Detect which cell encompasses the target text, then output its [X, Y] center coordinate. 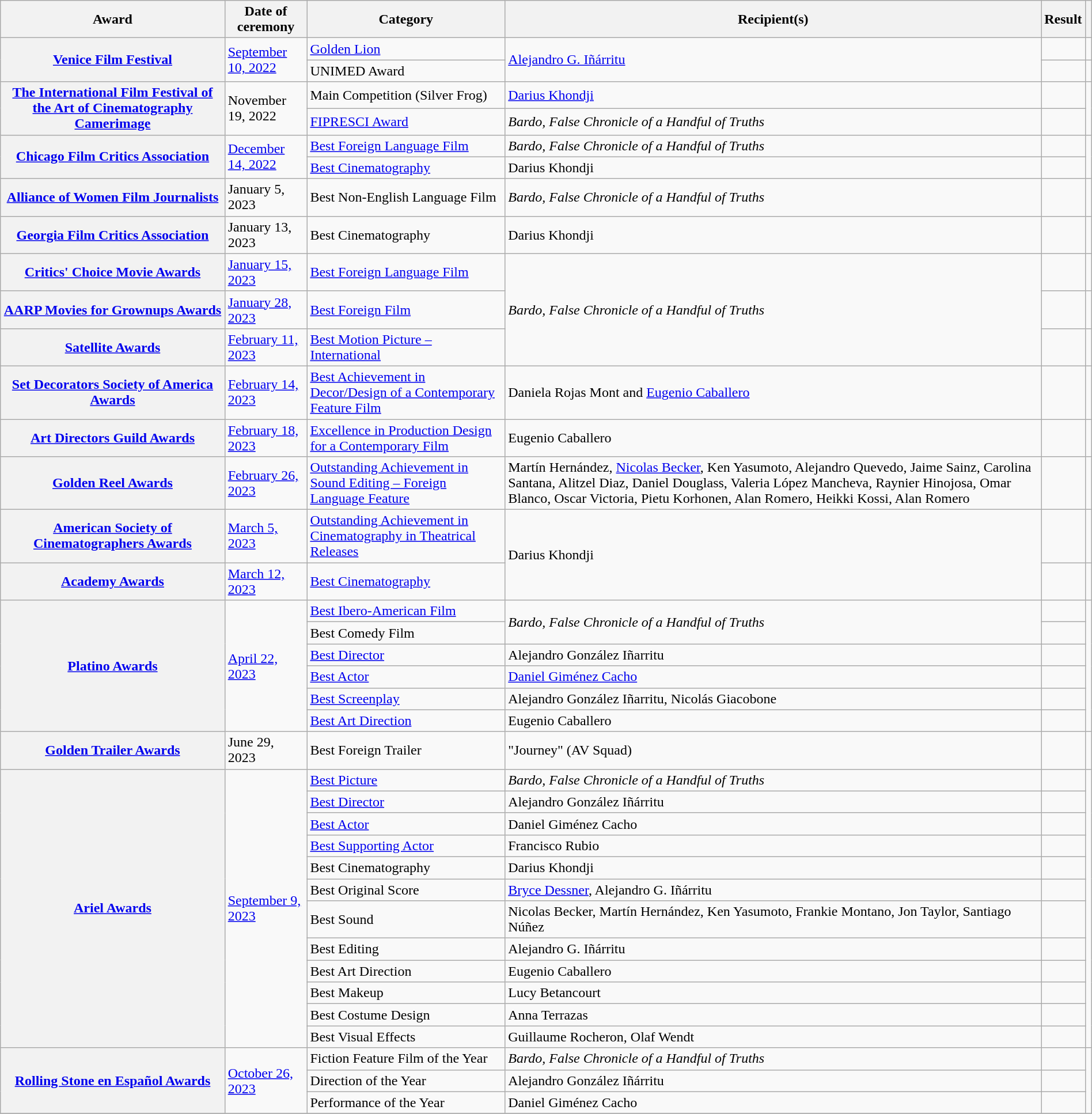
Guillaume Rocheron, Olaf Wendt [773, 1037]
Best Supporting Actor [406, 846]
Golden Trailer Awards [113, 750]
September 10, 2022 [266, 60]
Chicago Film Critics Association [113, 157]
Recipient(s) [773, 20]
American Society of Cinematographers Awards [113, 536]
February 14, 2023 [266, 392]
March 5, 2023 [266, 536]
FIPRESCI Award [406, 122]
Outstanding Achievement in Sound Editing – Foreign Language Feature [406, 483]
Best Costume Design [406, 1015]
Best Foreign Trailer [406, 750]
Alliance of Women Film Journalists [113, 197]
Best Original Score [406, 890]
Bryce Dessner, Alejandro G. Iñárritu [773, 890]
January 28, 2023 [266, 310]
Fiction Feature Film of the Year [406, 1059]
Direction of the Year [406, 1081]
Best Sound [406, 919]
"Journey" (AV Squad) [773, 750]
The International Film Festival of the Art of Cinematography Camerimage [113, 108]
Best Screenplay [406, 699]
Alejandro González Iñarritu, Nicolás Giacobone [773, 699]
Best Foreign Film [406, 310]
March 12, 2023 [266, 582]
Best Visual Effects [406, 1037]
Best Achievement in Decor/Design of a Contemporary Feature Film [406, 392]
UNIMED Award [406, 71]
Best Motion Picture – International [406, 347]
Excellence in Production Design for a Contemporary Film [406, 438]
Performance of the Year [406, 1102]
Result [1063, 20]
Main Competition (Silver Frog) [406, 95]
February 26, 2023 [266, 483]
Best Picture [406, 780]
February 11, 2023 [266, 347]
June 29, 2023 [266, 750]
January 15, 2023 [266, 272]
Anna Terrazas [773, 1015]
April 22, 2023 [266, 666]
Daniela Rojas Mont and Eugenio Caballero [773, 392]
Academy Awards [113, 582]
Francisco Rubio [773, 846]
Lucy Betancourt [773, 993]
Date of ceremony [266, 20]
Best Editing [406, 949]
Alejandro González Iñarritu [773, 655]
Platino Awards [113, 666]
Outstanding Achievement in Cinematography in Theatrical Releases [406, 536]
Category [406, 20]
Venice Film Festival [113, 60]
Golden Lion [406, 49]
November 19, 2022 [266, 108]
Georgia Film Critics Association [113, 235]
AARP Movies for Grownups Awards [113, 310]
Best Ibero-American Film [406, 611]
Best Makeup [406, 993]
December 14, 2022 [266, 157]
September 9, 2023 [266, 908]
January 13, 2023 [266, 235]
February 18, 2023 [266, 438]
Rolling Stone en Español Awards [113, 1081]
Critics' Choice Movie Awards [113, 272]
Nicolas Becker, Martín Hernández, Ken Yasumoto, Frankie Montano, Jon Taylor, Santiago Núñez [773, 919]
Satellite Awards [113, 347]
Set Decorators Society of America Awards [113, 392]
Award [113, 20]
January 5, 2023 [266, 197]
October 26, 2023 [266, 1081]
Ariel Awards [113, 908]
Golden Reel Awards [113, 483]
Best Non-English Language Film [406, 197]
Art Directors Guild Awards [113, 438]
Best Comedy Film [406, 633]
